Return [x, y] of the center of cell containing provided text 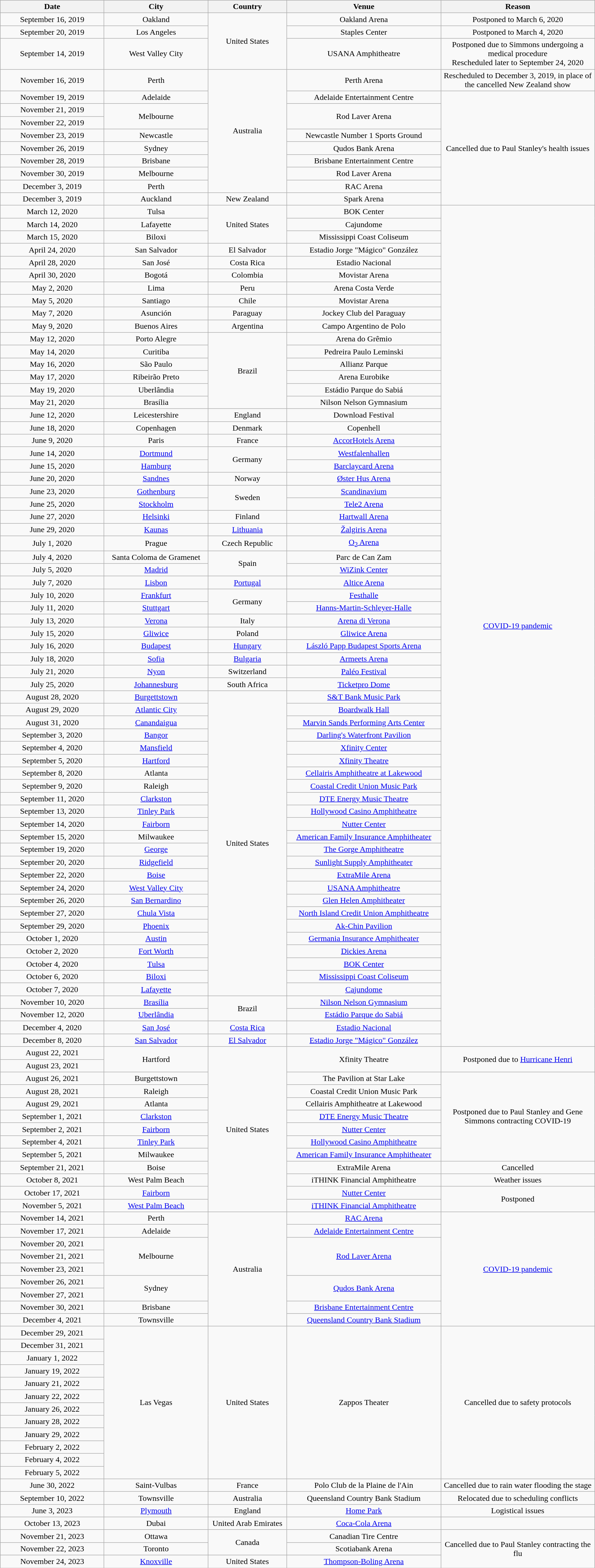
August 29, 2021 [52, 1104]
Denmark [247, 428]
Mansfield [156, 748]
Staples Center [364, 32]
Saint-Vulbas [156, 1485]
December 31, 2021 [52, 1345]
Paris [156, 441]
Country [247, 7]
Pedreira Paulo Leminski [364, 351]
Hamburg [156, 466]
Spark Arena [364, 199]
July 4, 2020 [52, 557]
November 17, 2021 [52, 1231]
Campo Argentino de Polo [364, 326]
Los Angeles [156, 32]
Fort Worth [156, 951]
July 7, 2020 [52, 583]
November 21, 2019 [52, 110]
Download Festival [364, 415]
Auckland [156, 199]
June 18, 2020 [52, 428]
Cancelled [518, 1167]
October 4, 2020 [52, 964]
July 16, 2020 [52, 646]
Marvin Sands Performing Arts Center [364, 722]
September 26, 2020 [52, 900]
Newcastle [156, 135]
Portugal [247, 583]
Postponed due to Simmons undergoing a medical procedureRescheduled later to September 24, 2020 [518, 54]
Oakland Arena [364, 19]
July 15, 2020 [52, 633]
Weather issues [518, 1180]
Bogotá [156, 275]
S&T Bank Music Park [364, 697]
Scotiabank Arena [364, 1549]
September 1, 2021 [52, 1116]
Switzerland [247, 671]
George [156, 849]
Postponed due to Hurricane Henri [518, 1059]
November 21, 2021 [52, 1256]
Italy [247, 621]
September 20, 2020 [52, 862]
November 26, 2021 [52, 1282]
Sweden [247, 498]
Norway [247, 479]
November 27, 2021 [52, 1294]
Perth Arena [364, 80]
Chile [247, 301]
Darling's Waterfront Pavilion [364, 735]
Scandinavium [364, 491]
November 30, 2021 [52, 1307]
February 5, 2022 [52, 1472]
Bulgaria [247, 659]
January 28, 2022 [52, 1422]
Arena do Grêmio [364, 339]
October 2, 2020 [52, 951]
North Island Credit Union Amphitheatre [364, 913]
Kaunas [156, 529]
Colombia [247, 275]
Paraguay [247, 313]
November 10, 2020 [52, 1002]
City [156, 7]
Sofia [156, 659]
Knoxville [156, 1562]
September 22, 2020 [52, 875]
January 26, 2022 [52, 1409]
Relocated due to scheduling conflicts [518, 1498]
Prague [156, 543]
Boardwalk Hall [364, 710]
May 17, 2020 [52, 377]
September 16, 2019 [52, 19]
July 13, 2020 [52, 621]
Allianz Parque [364, 364]
Poland [247, 633]
Verona [156, 621]
Canadian Tire Centre [364, 1536]
Austin [156, 938]
Copenhell [364, 428]
Johannesburg [156, 684]
Date [52, 7]
AccorHotels Arena [364, 441]
Armeets Arena [364, 659]
August 23, 2021 [52, 1066]
WiZink Center [364, 570]
Stockholm [156, 504]
Festhalle [364, 595]
September 14, 2019 [52, 54]
Santa Coloma de Gramenet [156, 557]
August 28, 2020 [52, 697]
October 13, 2023 [52, 1523]
Bangor [156, 735]
June 12, 2020 [52, 415]
Lithuania [247, 529]
Spain [247, 564]
September 9, 2020 [52, 786]
October 6, 2020 [52, 977]
Madrid [156, 570]
September 27, 2020 [52, 913]
Stuttgart [156, 608]
Žalgiris Arena [364, 529]
South Africa [247, 684]
July 1, 2020 [52, 543]
June 25, 2020 [52, 504]
Germania Insurance Amphitheater [364, 938]
September 15, 2020 [52, 837]
November 21, 2023 [52, 1536]
Lisbon [156, 583]
November 28, 2019 [52, 161]
Reason [518, 7]
Logistical issues [518, 1511]
Leicestershire [156, 415]
November 16, 2019 [52, 80]
Thompson-Boling Arena [364, 1562]
August 22, 2021 [52, 1053]
November 30, 2019 [52, 173]
June 14, 2020 [52, 453]
Cancelled due to Paul Stanley contracting the flu [518, 1549]
March 12, 2020 [52, 212]
September 29, 2020 [52, 926]
May 7, 2020 [52, 313]
Venue [364, 7]
September 21, 2021 [52, 1167]
Dubai [156, 1523]
Westfalenhallen [364, 453]
São Paulo [156, 364]
Postponed to March 6, 2020 [518, 19]
Postponed to March 4, 2020 [518, 32]
August 31, 2020 [52, 722]
January 21, 2022 [52, 1384]
November 12, 2020 [52, 1015]
January 19, 2022 [52, 1371]
June 29, 2020 [52, 529]
Hanns-Martin-Schleyer-Halle [364, 608]
July 21, 2020 [52, 671]
April 30, 2020 [52, 275]
Hartwall Arena [364, 517]
Lima [156, 288]
September 4, 2021 [52, 1142]
December 4, 2021 [52, 1320]
August 29, 2020 [52, 710]
September 24, 2020 [52, 888]
July 10, 2020 [52, 595]
Sunlight Supply Amphitheater [364, 862]
May 12, 2020 [52, 339]
June 3, 2023 [52, 1511]
Curitiba [156, 351]
September 10, 2022 [52, 1498]
August 28, 2021 [52, 1091]
Santiago [156, 301]
December 29, 2021 [52, 1332]
October 17, 2021 [52, 1193]
September 14, 2020 [52, 824]
Cancelled due to rain water flooding the stage [518, 1485]
Rescheduled to December 3, 2019, in place of the cancelled New Zealand show [518, 80]
Gliwice [156, 633]
November 22, 2023 [52, 1549]
November 22, 2019 [52, 123]
Coca-Cola Arena [364, 1523]
Las Vegas [156, 1402]
Buenos Aires [156, 326]
September 4, 2020 [52, 748]
April 28, 2020 [52, 263]
Gothenburg [156, 491]
Ak-Chin Pavilion [364, 926]
September 2, 2021 [52, 1129]
Porto Alegre [156, 339]
June 30, 2022 [52, 1485]
The Pavilion at Star Lake [364, 1078]
Chula Vista [156, 913]
April 24, 2020 [52, 250]
Helsinki [156, 517]
January 22, 2022 [52, 1396]
November 23, 2021 [52, 1269]
September 8, 2020 [52, 773]
Dortmund [156, 453]
May 2, 2020 [52, 288]
Nyon [156, 671]
Atlantic City [156, 710]
August 26, 2021 [52, 1078]
September 20, 2019 [52, 32]
The Gorge Amphitheatre [364, 849]
Phoenix [156, 926]
January 29, 2022 [52, 1434]
Arena di Verona [364, 621]
July 5, 2020 [52, 570]
Oakland [156, 19]
November 23, 2019 [52, 135]
United Arab Emirates [247, 1523]
February 2, 2022 [52, 1447]
November 20, 2021 [52, 1244]
November 14, 2021 [52, 1218]
September 3, 2020 [52, 735]
May 14, 2020 [52, 351]
June 20, 2020 [52, 479]
Hungary [247, 646]
Ridgefield [156, 862]
Cancelled due to safety protocols [518, 1402]
March 14, 2020 [52, 224]
June 9, 2020 [52, 441]
Ticketpro Dome [364, 684]
Asunción [156, 313]
Dickies Arena [364, 951]
October 1, 2020 [52, 938]
László Papp Budapest Sports Arena [364, 646]
May 21, 2020 [52, 403]
Canandaigua [156, 722]
O2 Arena [364, 543]
Tele2 Arena [364, 504]
Frankfurt [156, 595]
October 8, 2021 [52, 1180]
February 4, 2022 [52, 1460]
Jockey Club del Paraguay [364, 313]
September 19, 2020 [52, 849]
December 8, 2020 [52, 1040]
Postponed due to Paul Stanley and Gene Simmons contracting COVID-19 [518, 1116]
November 24, 2023 [52, 1562]
Zappos Theater [364, 1402]
Sandnes [156, 479]
New Zealand [247, 199]
October 7, 2020 [52, 989]
May 5, 2020 [52, 301]
Argentina [247, 326]
March 15, 2020 [52, 237]
Plymouth [156, 1511]
November 5, 2021 [52, 1206]
Ribeirão Preto [156, 377]
Arena Eurobike [364, 377]
Gliwice Arena [364, 633]
Canada [247, 1542]
November 26, 2019 [52, 148]
September 13, 2020 [52, 811]
Xfinity Center [364, 748]
Parc de Can Zam [364, 557]
June 27, 2020 [52, 517]
January 1, 2022 [52, 1358]
Altice Arena [364, 583]
Budapest [156, 646]
Ottawa [156, 1536]
May 16, 2020 [52, 364]
September 11, 2020 [52, 799]
Postponed [518, 1199]
Toronto [156, 1549]
Copenhagen [156, 428]
July 11, 2020 [52, 608]
May 9, 2020 [52, 326]
Czech Republic [247, 543]
Paléo Festival [364, 671]
June 15, 2020 [52, 466]
Øster Hus Arena [364, 479]
November 19, 2019 [52, 97]
September 5, 2021 [52, 1155]
Arena Costa Verde [364, 288]
Cancelled due to Paul Stanley's health issues [518, 148]
Peru [247, 288]
Glen Helen Amphitheater [364, 900]
September 5, 2020 [52, 761]
June 23, 2020 [52, 491]
July 25, 2020 [52, 684]
Home Park [364, 1511]
Newcastle Number 1 Sports Ground [364, 135]
Barclaycard Arena [364, 466]
Polo Club de la Plaine de l'Ain [364, 1485]
San Bernardino [156, 900]
December 4, 2020 [52, 1028]
July 18, 2020 [52, 659]
Finland [247, 517]
May 19, 2020 [52, 390]
